Pinpoint the cell where the given text exists, returning its (x, y) midpoint coordinate. 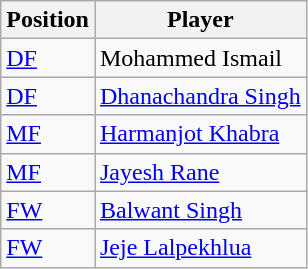
Mohammed Ismail (200, 58)
Jeje Lalpekhlua (200, 248)
Player (200, 20)
Balwant Singh (200, 210)
Jayesh Rane (200, 172)
Harmanjot Khabra (200, 134)
Position (48, 20)
Dhanachandra Singh (200, 96)
